Extract the (x, y) coordinate from the center of the cell holding the provided text.  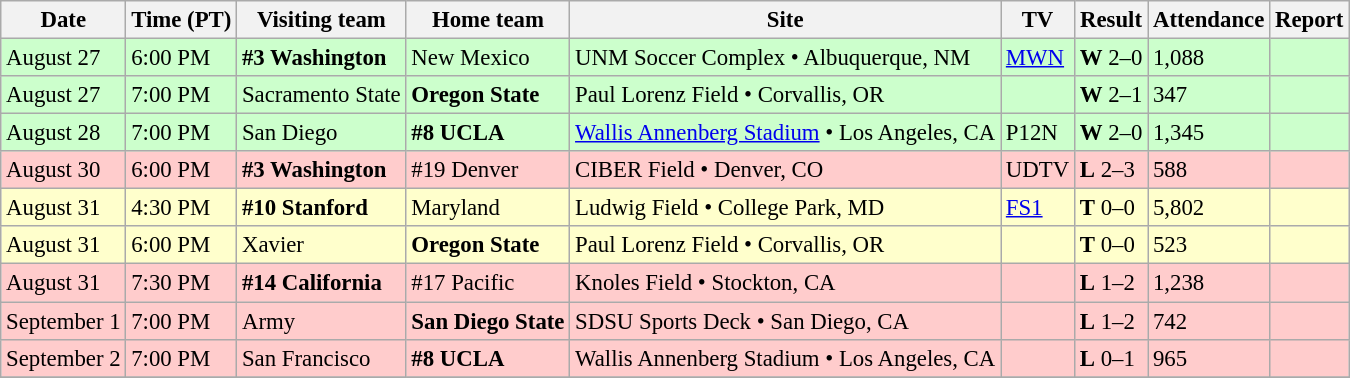
Time (PT) (182, 20)
Attendance (1209, 20)
August 28 (64, 133)
New Mexico (488, 58)
1,345 (1209, 133)
UNM Soccer Complex • Albuquerque, NM (786, 58)
588 (1209, 170)
September 2 (64, 358)
Home team (488, 20)
7:30 PM (182, 283)
Maryland (488, 208)
#19 Denver (488, 170)
#17 Pacific (488, 283)
965 (1209, 358)
SDSU Sports Deck • San Diego, CA (786, 321)
523 (1209, 245)
347 (1209, 95)
W 2–1 (1110, 95)
L 0–1 (1110, 358)
Site (786, 20)
UDTV (1038, 170)
#10 Stanford (322, 208)
MWN (1038, 58)
#14 California (322, 283)
L 2–3 (1110, 170)
Xavier (322, 245)
742 (1209, 321)
TV (1038, 20)
FS1 (1038, 208)
September 1 (64, 321)
San Francisco (322, 358)
San Diego State (488, 321)
Date (64, 20)
Sacramento State (322, 95)
4:30 PM (182, 208)
Ludwig Field • College Park, MD (786, 208)
1,088 (1209, 58)
P12N (1038, 133)
Report (1310, 20)
1,238 (1209, 283)
Result (1110, 20)
San Diego (322, 133)
August 30 (64, 170)
5,802 (1209, 208)
Knoles Field • Stockton, CA (786, 283)
Army (322, 321)
CIBER Field • Denver, CO (786, 170)
Visiting team (322, 20)
